Capture the cell that displays the provided text and extract its (X, Y) central coordinate. 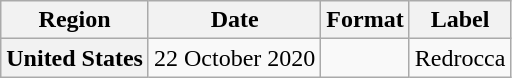
Format (365, 20)
22 October 2020 (234, 58)
Redrocca (460, 58)
Date (234, 20)
United States (75, 58)
Region (75, 20)
Label (460, 20)
